Capture the cell that displays the provided text and extract its [x, y] central coordinate. 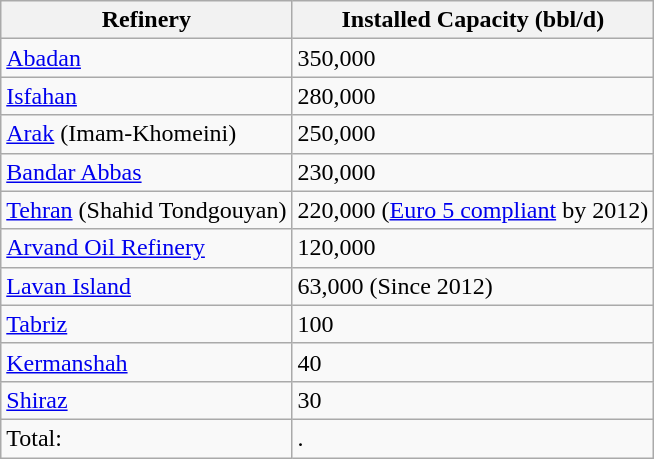
Shiraz [146, 400]
100 [473, 324]
350,000 [473, 58]
120,000 [473, 248]
Kermanshah [146, 362]
Abadan [146, 58]
Lavan Island [146, 286]
Installed Capacity (bbl/d) [473, 20]
230,000 [473, 172]
280,000 [473, 96]
Tabriz [146, 324]
Arvand Oil Refinery [146, 248]
Tehran (Shahid Tondgouyan) [146, 210]
220,000 (Euro 5 compliant by 2012) [473, 210]
30 [473, 400]
Arak (Imam-Khomeini) [146, 134]
Refinery [146, 20]
250,000 [473, 134]
. [473, 438]
Bandar Abbas [146, 172]
63,000 (Since 2012) [473, 286]
Total: [146, 438]
Isfahan [146, 96]
40 [473, 362]
